From the cell containing the given text, extract its center point as (x, y) coordinate. 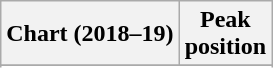
Chart (2018–19) (90, 34)
Peakposition (225, 34)
